Locate the cell with the specified text and output its (x, y) center coordinate. 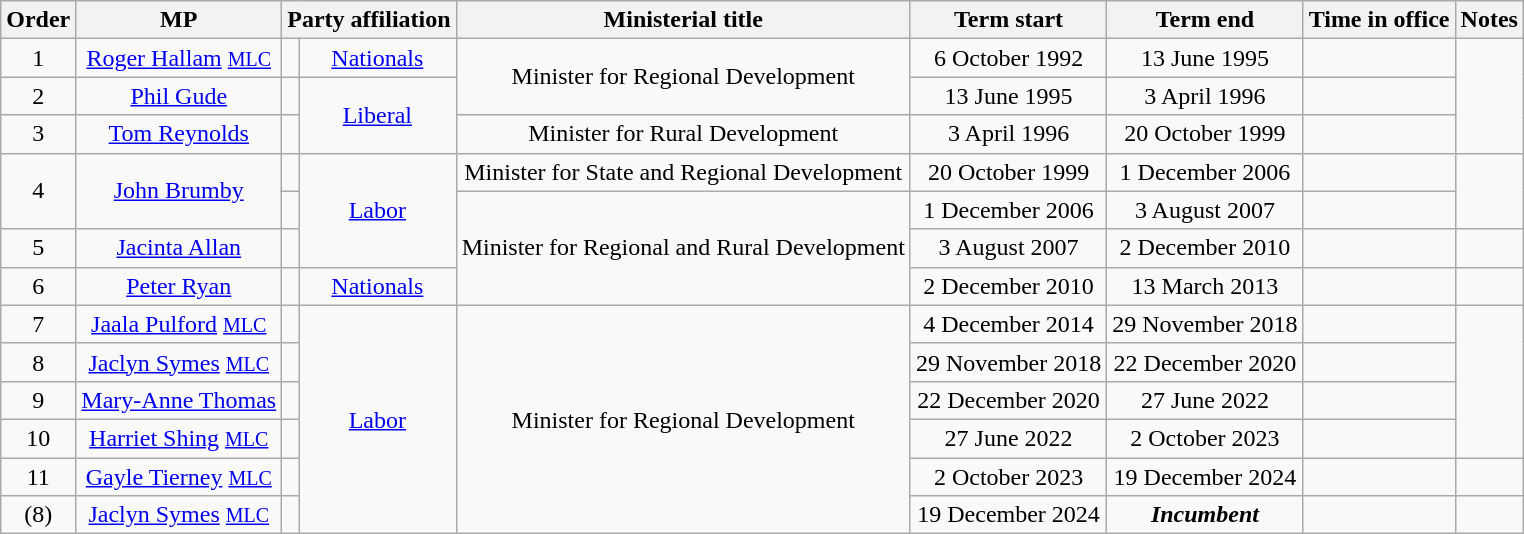
Incumbent (1205, 515)
7 (38, 324)
Roger Hallam MLC (179, 58)
2 (38, 96)
Term start (1008, 20)
8 (38, 362)
John Brumby (179, 191)
11 (38, 477)
4 December 2014 (1008, 324)
Minister for State and Regional Development (683, 172)
Minister for Rural Development (683, 134)
Minister for Regional and Rural Development (683, 248)
Ministerial title (683, 20)
Term end (1205, 20)
Jaala Pulford MLC (179, 324)
6 October 1992 (1008, 58)
1 (38, 58)
9 (38, 400)
10 (38, 438)
Mary-Anne Thomas (179, 400)
Order (38, 20)
Party affiliation (369, 20)
5 (38, 248)
13 March 2013 (1205, 286)
Gayle Tierney MLC (179, 477)
MP (179, 20)
Peter Ryan (179, 286)
(8) (38, 515)
3 (38, 134)
Phil Gude (179, 96)
Time in office (1379, 20)
Tom Reynolds (179, 134)
Liberal (378, 115)
Harriet Shing MLC (179, 438)
4 (38, 191)
Notes (1489, 20)
6 (38, 286)
Jacinta Allan (179, 248)
